Extract the [x, y] coordinate from the center of the cell holding the provided text.  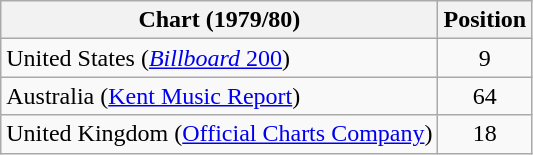
64 [485, 96]
United States (Billboard 200) [220, 58]
9 [485, 58]
Position [485, 20]
18 [485, 134]
United Kingdom (Official Charts Company) [220, 134]
Australia (Kent Music Report) [220, 96]
Chart (1979/80) [220, 20]
